Output the (X, Y) coordinate of the center of the cell containing the given text.  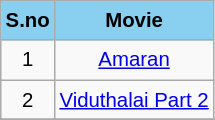
S.no (28, 20)
2 (28, 100)
Amaran (134, 60)
1 (28, 60)
Movie (134, 20)
Viduthalai Part 2 (134, 100)
